For the text-containing cell, return its midpoint in (x, y) coordinate format. 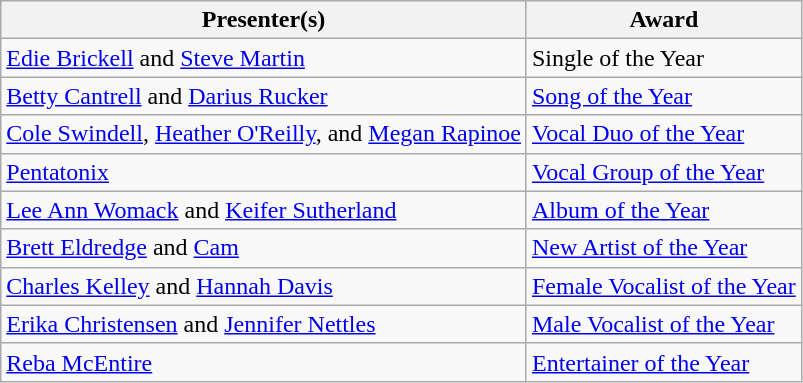
Charles Kelley and Hannah Davis (264, 286)
Vocal Duo of the Year (664, 134)
Presenter(s) (264, 20)
Reba McEntire (264, 362)
Vocal Group of the Year (664, 172)
Erika Christensen and Jennifer Nettles (264, 324)
Pentatonix (264, 172)
Award (664, 20)
Entertainer of the Year (664, 362)
Brett Eldredge and Cam (264, 248)
Cole Swindell, Heather O'Reilly, and Megan Rapinoe (264, 134)
Song of the Year (664, 96)
Single of the Year (664, 58)
Lee Ann Womack and Keifer Sutherland (264, 210)
Edie Brickell and Steve Martin (264, 58)
Album of the Year (664, 210)
New Artist of the Year (664, 248)
Female Vocalist of the Year (664, 286)
Male Vocalist of the Year (664, 324)
Betty Cantrell and Darius Rucker (264, 96)
